Locate the cell with the specified text and output its [x, y] center coordinate. 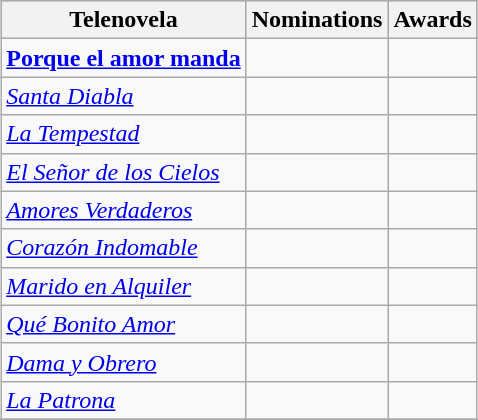
La Tempestad [124, 134]
Santa Diabla [124, 96]
Marido en Alquiler [124, 286]
La Patrona [124, 400]
El Señor de los Cielos [124, 172]
Amores Verdaderos [124, 210]
Porque el amor manda [124, 58]
Dama y Obrero [124, 362]
Telenovela [124, 20]
Nominations [317, 20]
Corazón Indomable [124, 248]
Awards [432, 20]
Qué Bonito Amor [124, 324]
